Output the [X, Y] coordinate of the center of the cell containing the given text.  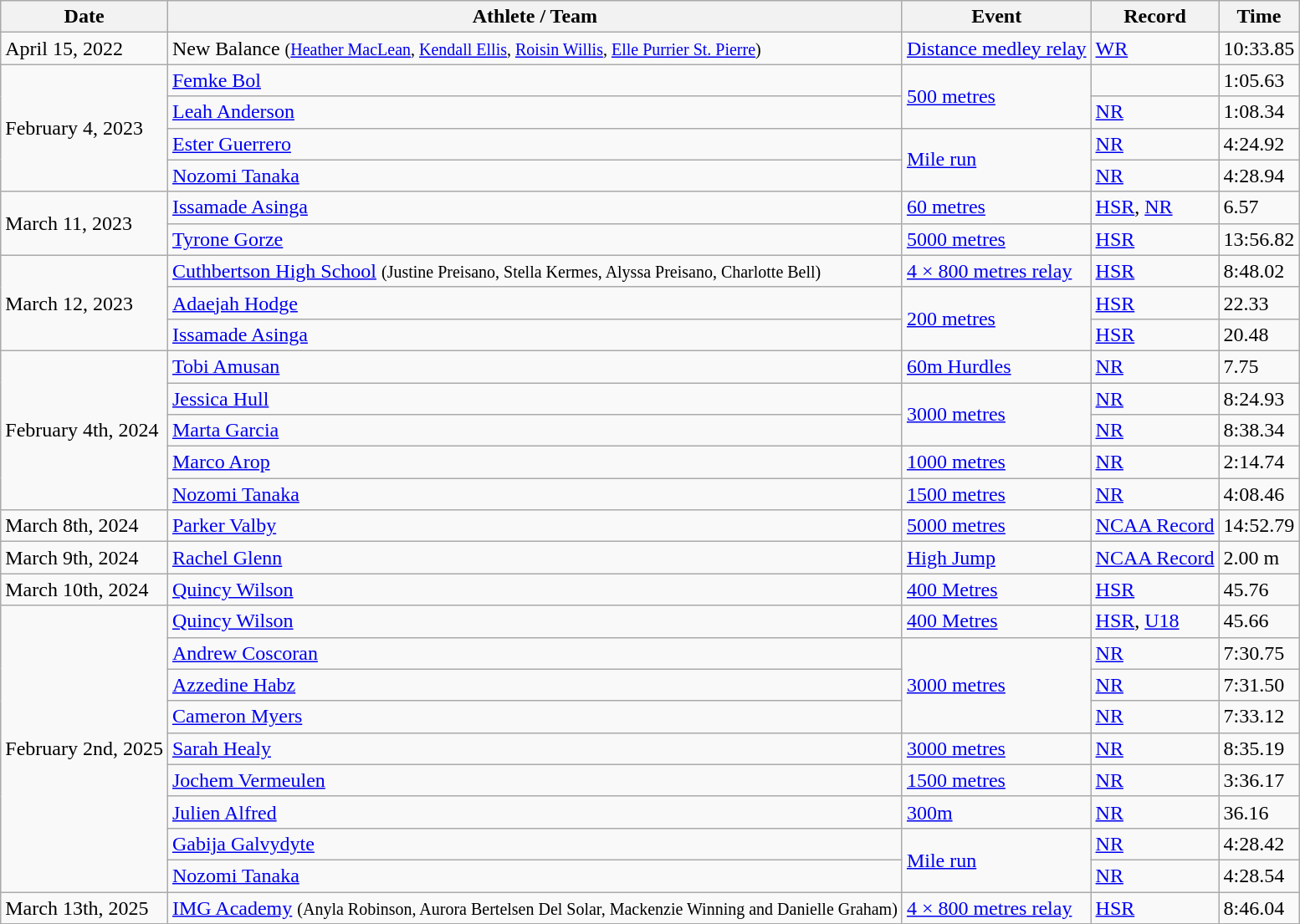
1:05.63 [1259, 80]
Sarah Healy [535, 748]
4:24.92 [1259, 144]
Time [1259, 17]
March 13th, 2025 [84, 907]
February 4th, 2024 [84, 430]
8:48.02 [1259, 271]
8:35.19 [1259, 748]
7:31.50 [1259, 685]
WR [1154, 48]
HSR, NR [1154, 207]
4:28.94 [1259, 176]
Distance medley relay [996, 48]
Cameron Myers [535, 717]
4:08.46 [1259, 494]
10:33.85 [1259, 48]
Tobi Amusan [535, 366]
7.75 [1259, 366]
6.57 [1259, 207]
7:33.12 [1259, 717]
8:46.04 [1259, 907]
IMG Academy (Anyla Robinson, Aurora Bertelsen Del Solar, Mackenzie Winning and Danielle Graham) [535, 907]
February 2nd, 2025 [84, 749]
Record [1154, 17]
20.48 [1259, 334]
4:28.42 [1259, 844]
200 metres [996, 319]
New Balance (Heather MacLean, Kendall Ellis, Roisin Willis, Elle Purrier St. Pierre) [535, 48]
2:14.74 [1259, 462]
Event [996, 17]
Ester Guerrero [535, 144]
April 15, 2022 [84, 48]
Rachel Glenn [535, 558]
High Jump [996, 558]
60m Hurdles [996, 366]
13:56.82 [1259, 239]
1000 metres [996, 462]
Marco Arop [535, 462]
Gabija Galvydyte [535, 844]
HSR, U18 [1154, 621]
500 metres [996, 96]
March 8th, 2024 [84, 526]
14:52.79 [1259, 526]
1:08.34 [1259, 112]
Femke Bol [535, 80]
8:24.93 [1259, 399]
36.16 [1259, 812]
March 9th, 2024 [84, 558]
Date [84, 17]
8:38.34 [1259, 431]
2.00 m [1259, 558]
March 10th, 2024 [84, 590]
March 12, 2023 [84, 303]
60 metres [996, 207]
Athlete / Team [535, 17]
22.33 [1259, 303]
Leah Anderson [535, 112]
Andrew Coscoran [535, 653]
45.66 [1259, 621]
3:36.17 [1259, 780]
Cuthbertson High School (Justine Preisano, Stella Kermes, Alyssa Preisano, Charlotte Bell) [535, 271]
45.76 [1259, 590]
March 11, 2023 [84, 223]
Parker Valby [535, 526]
Marta Garcia [535, 431]
Julien Alfred [535, 812]
Jessica Hull [535, 399]
February 4, 2023 [84, 128]
Jochem Vermeulen [535, 780]
Adaejah Hodge [535, 303]
300m [996, 812]
Azzedine Habz [535, 685]
4:28.54 [1259, 876]
7:30.75 [1259, 653]
Tyrone Gorze [535, 239]
